Extract the (x, y) coordinate from the center of the cell holding the provided text.  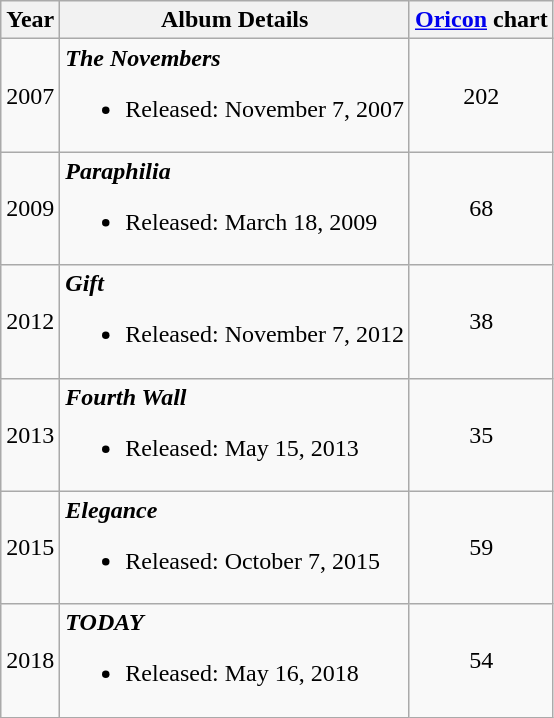
2009 (30, 208)
Year (30, 20)
38 (481, 322)
2012 (30, 322)
59 (481, 548)
The NovembersReleased: November 7, 2007 (235, 96)
2018 (30, 660)
2007 (30, 96)
TODAYReleased: May 16, 2018 (235, 660)
Fourth WallReleased: May 15, 2013 (235, 434)
68 (481, 208)
2013 (30, 434)
EleganceReleased: October 7, 2015 (235, 548)
GiftReleased: November 7, 2012 (235, 322)
Album Details (235, 20)
Oricon chart (481, 20)
202 (481, 96)
ParaphiliaReleased: March 18, 2009 (235, 208)
35 (481, 434)
2015 (30, 548)
54 (481, 660)
